Provide the [x, y] coordinate of the cell's center where the given text is located.  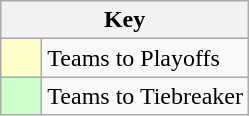
Key [125, 20]
Teams to Playoffs [146, 58]
Teams to Tiebreaker [146, 96]
